Determine the [X, Y] coordinate at the center of the cell enclosing the given text.  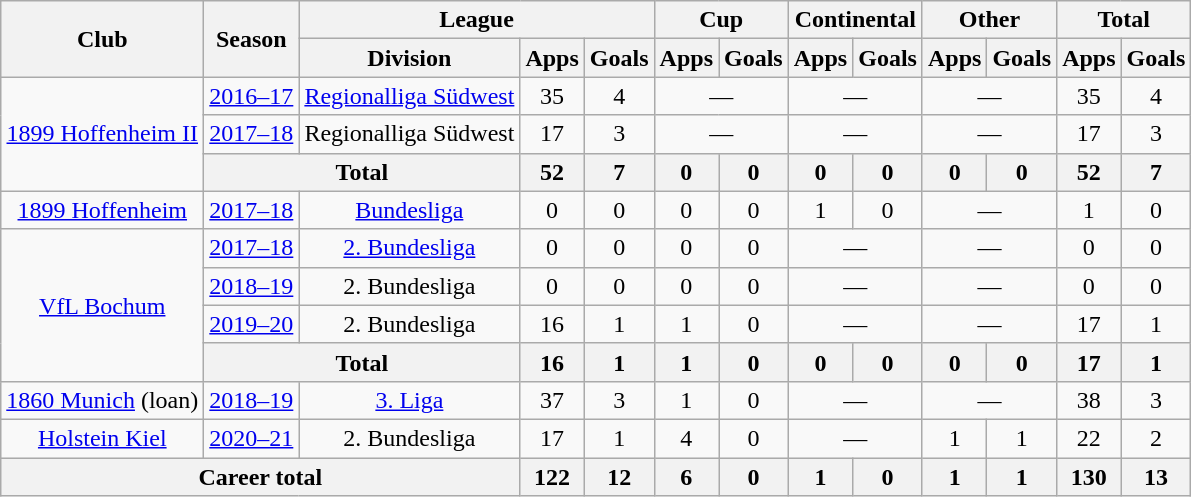
Season [252, 39]
38 [1089, 400]
130 [1089, 477]
Continental [855, 20]
VfL Bochum [102, 305]
12 [619, 477]
6 [686, 477]
Bundesliga [410, 210]
3. Liga [410, 400]
2020–21 [252, 438]
Career total [260, 477]
Other [989, 20]
2 [1156, 438]
37 [552, 400]
1899 Hoffenheim II [102, 134]
2019–20 [252, 324]
1899 Hoffenheim [102, 210]
Holstein Kiel [102, 438]
13 [1156, 477]
2016–17 [252, 96]
Cup [721, 20]
22 [1089, 438]
122 [552, 477]
1860 Munich (loan) [102, 400]
Club [102, 39]
League [476, 20]
Division [410, 58]
